Return (x, y) of the center of cell containing provided text 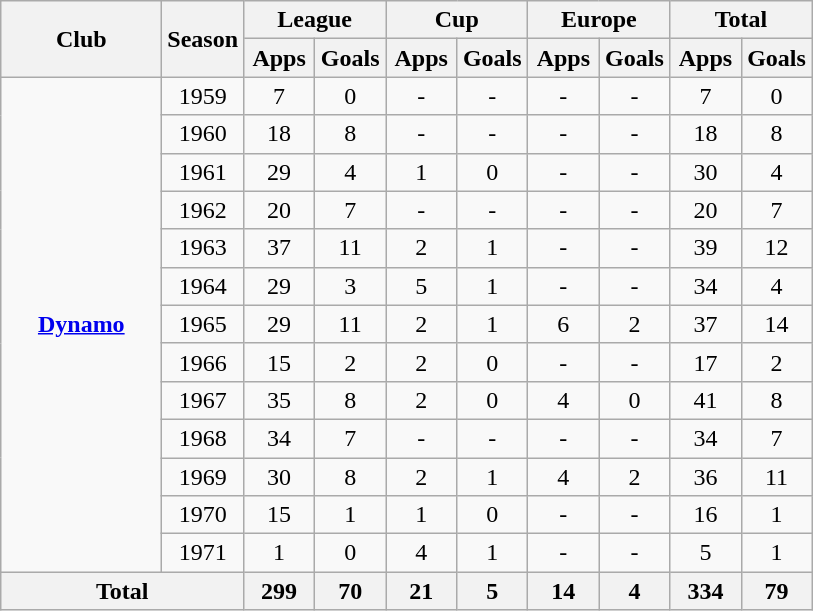
1968 (203, 438)
1965 (203, 324)
70 (350, 591)
36 (706, 477)
334 (706, 591)
1967 (203, 400)
Cup (457, 20)
12 (776, 248)
39 (706, 248)
6 (564, 324)
1964 (203, 286)
79 (776, 591)
1960 (203, 134)
17 (706, 362)
1963 (203, 248)
1969 (203, 477)
League (315, 20)
35 (280, 400)
299 (280, 591)
Season (203, 39)
1966 (203, 362)
Club (82, 39)
21 (422, 591)
Dynamo (82, 324)
3 (350, 286)
1970 (203, 515)
16 (706, 515)
1959 (203, 96)
1961 (203, 172)
1962 (203, 210)
41 (706, 400)
1971 (203, 553)
Europe (599, 20)
